Provide the (X, Y) coordinate of the cell's center where the given text is located.  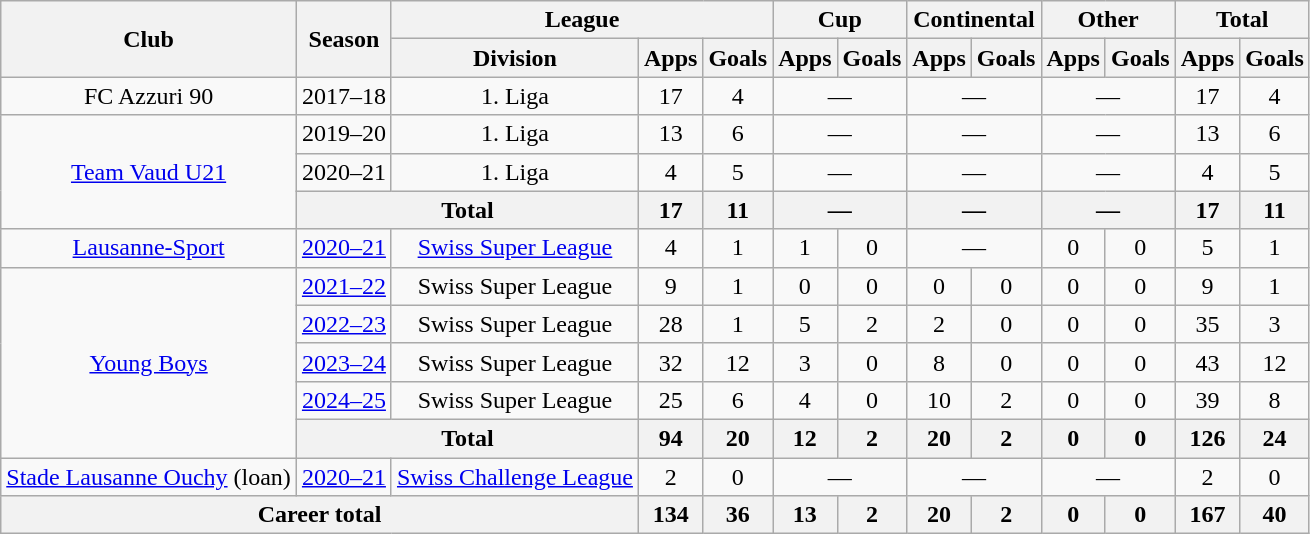
10 (939, 400)
24 (1275, 438)
28 (670, 324)
39 (1207, 400)
2024–25 (344, 400)
Season (344, 39)
Other (1108, 20)
94 (670, 438)
Young Boys (149, 362)
2017–18 (344, 96)
Career total (320, 515)
Club (149, 39)
Stade Lausanne Ouchy (loan) (149, 477)
2019–20 (344, 134)
126 (1207, 438)
32 (670, 362)
2023–24 (344, 362)
134 (670, 515)
Lausanne-Sport (149, 248)
35 (1207, 324)
Team Vaud U21 (149, 172)
Continental (974, 20)
Division (514, 58)
36 (738, 515)
2021–22 (344, 286)
Cup (840, 20)
25 (670, 400)
167 (1207, 515)
43 (1207, 362)
FC Azzuri 90 (149, 96)
40 (1275, 515)
League (582, 20)
2022–23 (344, 324)
Swiss Challenge League (514, 477)
